Return the (x, y) coordinate for the center point of the cell that contains the specified text.  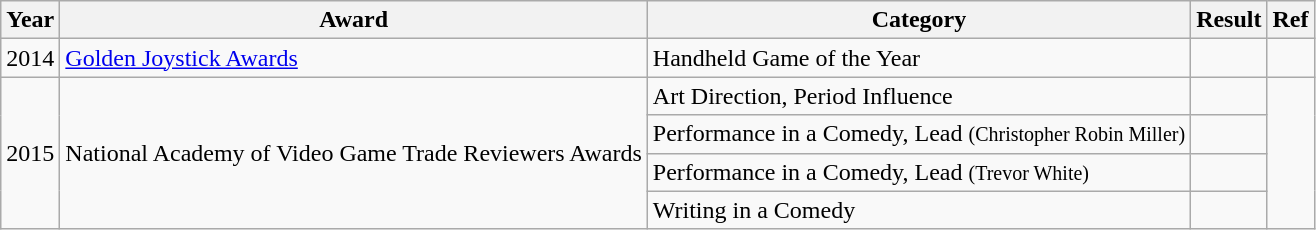
Category (918, 20)
2015 (30, 153)
2014 (30, 58)
Award (354, 20)
Year (30, 20)
Art Direction, Period Influence (918, 96)
Writing in a Comedy (918, 210)
Ref (1290, 20)
Golden Joystick Awards (354, 58)
Result (1229, 20)
Performance in a Comedy, Lead (Christopher Robin Miller) (918, 134)
Handheld Game of the Year (918, 58)
Performance in a Comedy, Lead (Trevor White) (918, 172)
National Academy of Video Game Trade Reviewers Awards (354, 153)
